Locate the cell with the specified text and output its [X, Y] center coordinate. 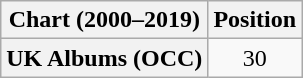
30 [255, 58]
Position [255, 20]
Chart (2000–2019) [104, 20]
UK Albums (OCC) [104, 58]
